Find where the given text appears and provide that cell's center as [x, y] coordinate. 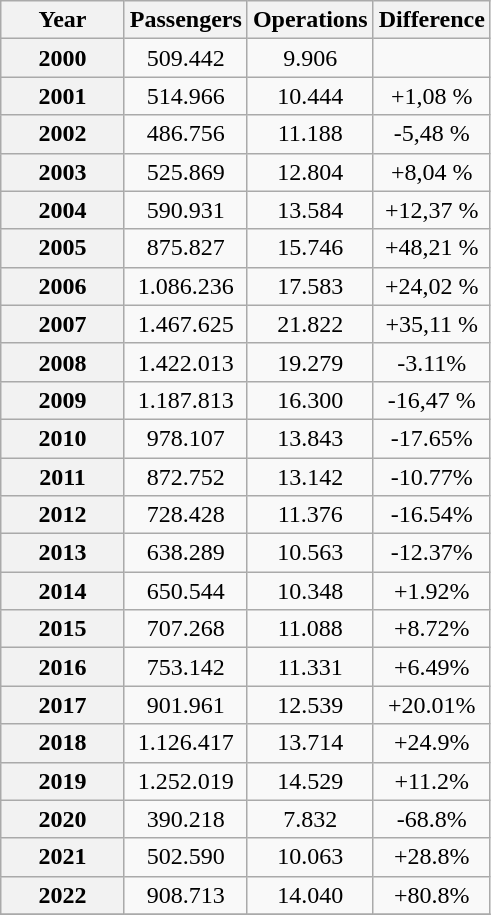
7.832 [310, 819]
2011 [63, 477]
13.714 [310, 743]
901.961 [186, 705]
10.444 [310, 96]
2014 [63, 591]
+48,21 % [432, 248]
2002 [63, 134]
9.906 [310, 58]
Operations [310, 20]
+35,11 % [432, 324]
1.126.417 [186, 743]
11.376 [310, 515]
13.843 [310, 438]
2015 [63, 629]
10.348 [310, 591]
978.107 [186, 438]
2019 [63, 781]
14.529 [310, 781]
12.539 [310, 705]
13.584 [310, 210]
2018 [63, 743]
2016 [63, 667]
+24,02 % [432, 286]
11.188 [310, 134]
17.583 [310, 286]
10.563 [310, 553]
12.804 [310, 172]
2007 [63, 324]
14.040 [310, 895]
2003 [63, 172]
2004 [63, 210]
+6.49% [432, 667]
1.086.236 [186, 286]
+11.2% [432, 781]
11.331 [310, 667]
707.268 [186, 629]
16.300 [310, 400]
638.289 [186, 553]
-12.37% [432, 553]
-10.77% [432, 477]
486.756 [186, 134]
2022 [63, 895]
2005 [63, 248]
2021 [63, 857]
590.931 [186, 210]
908.713 [186, 895]
+1.92% [432, 591]
+80.8% [432, 895]
753.142 [186, 667]
-5,48 % [432, 134]
390.218 [186, 819]
650.544 [186, 591]
2006 [63, 286]
875.827 [186, 248]
+20.01% [432, 705]
Passengers [186, 20]
11.088 [310, 629]
2001 [63, 96]
2013 [63, 553]
+24.9% [432, 743]
15.746 [310, 248]
1.252.019 [186, 781]
2012 [63, 515]
Year [63, 20]
+1,08 % [432, 96]
525.869 [186, 172]
1.187.813 [186, 400]
502.590 [186, 857]
-17.65% [432, 438]
2010 [63, 438]
509.442 [186, 58]
1.467.625 [186, 324]
+12,37 % [432, 210]
10.063 [310, 857]
Difference [432, 20]
21.822 [310, 324]
-16.54% [432, 515]
2000 [63, 58]
-68.8% [432, 819]
-16,47 % [432, 400]
13.142 [310, 477]
1.422.013 [186, 362]
+28.8% [432, 857]
2017 [63, 705]
19.279 [310, 362]
2009 [63, 400]
2020 [63, 819]
+8,04 % [432, 172]
-3.11% [432, 362]
872.752 [186, 477]
+8.72% [432, 629]
728.428 [186, 515]
514.966 [186, 96]
2008 [63, 362]
